Pinpoint the cell where the given text exists, returning its [X, Y] midpoint coordinate. 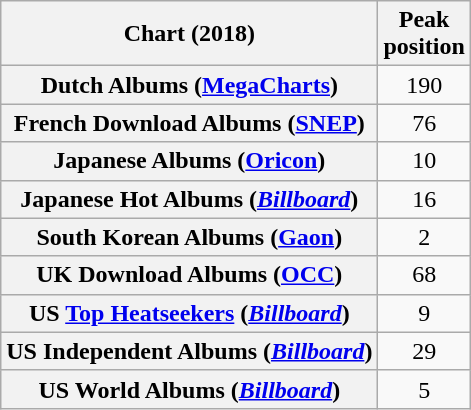
Japanese Hot Albums (Billboard) [190, 199]
190 [424, 85]
US Top Heatseekers (Billboard) [190, 313]
UK Download Albums (OCC) [190, 275]
76 [424, 123]
9 [424, 313]
Dutch Albums (MegaCharts) [190, 85]
Japanese Albums (Oricon) [190, 161]
2 [424, 237]
5 [424, 389]
29 [424, 351]
US Independent Albums (Billboard) [190, 351]
16 [424, 199]
US World Albums (Billboard) [190, 389]
Peakposition [424, 34]
French Download Albums (SNEP) [190, 123]
Chart (2018) [190, 34]
South Korean Albums (Gaon) [190, 237]
68 [424, 275]
10 [424, 161]
